Scan for the cell matching the given text and deliver its [x, y] coordinate at center. 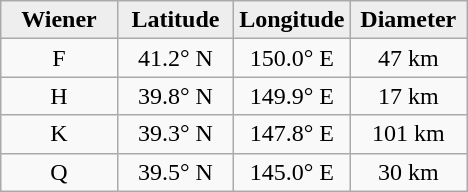
41.2° N [175, 58]
30 km [408, 172]
39.5° N [175, 172]
H [59, 96]
39.8° N [175, 96]
101 km [408, 134]
149.9° E [292, 96]
150.0° E [292, 58]
K [59, 134]
Latitude [175, 20]
17 km [408, 96]
F [59, 58]
Wiener [59, 20]
47 km [408, 58]
Diameter [408, 20]
Q [59, 172]
Longitude [292, 20]
39.3° N [175, 134]
147.8° E [292, 134]
145.0° E [292, 172]
